Capture the cell that displays the provided text and extract its (X, Y) central coordinate. 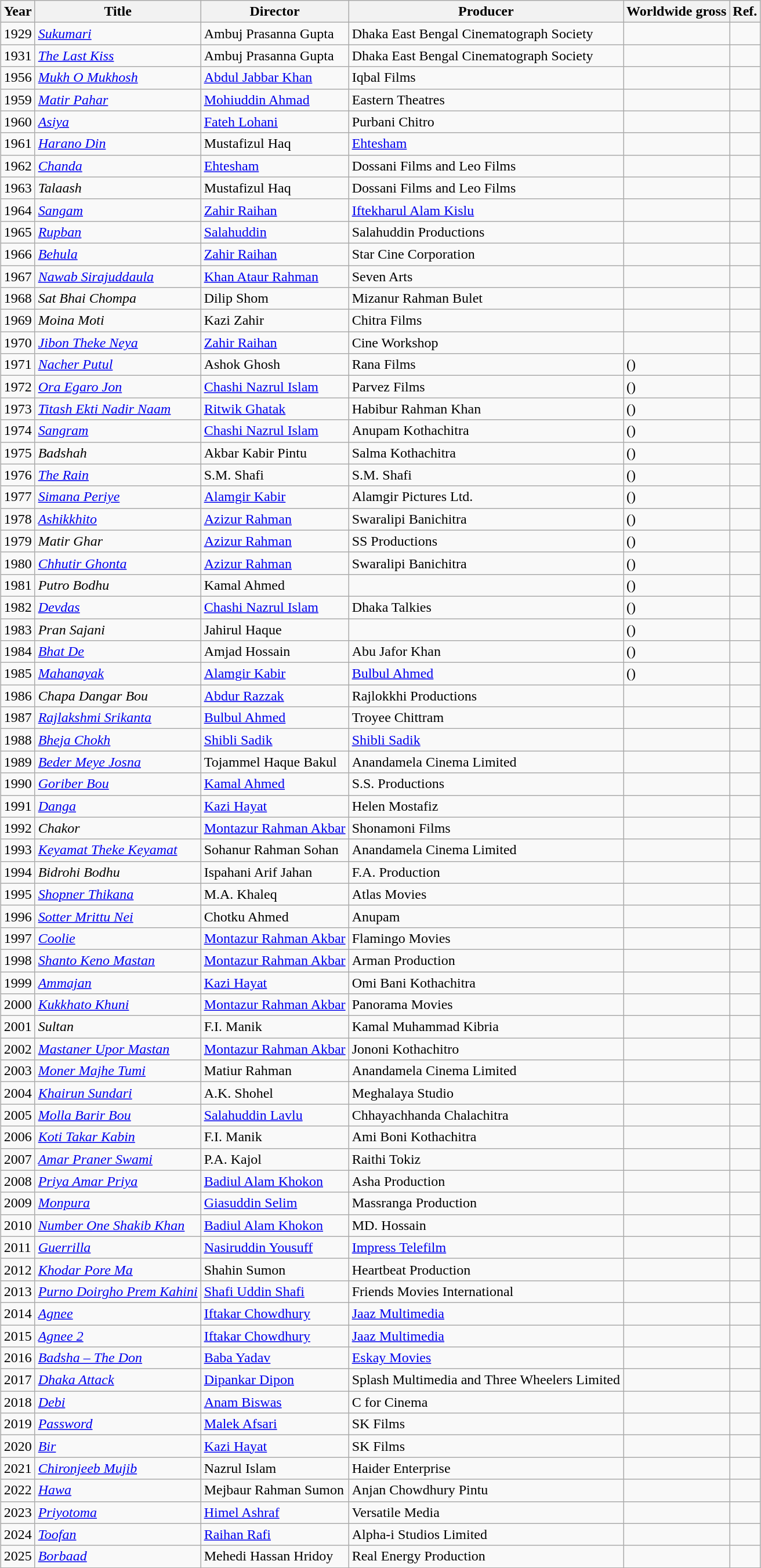
2025 (17, 1556)
1959 (17, 100)
2014 (17, 1313)
1988 (17, 740)
Ispahani Arif Jahan (275, 872)
2010 (17, 1225)
2019 (17, 1424)
1986 (17, 696)
2007 (17, 1159)
Producer (486, 12)
Number One Shakib Khan (118, 1225)
1973 (17, 409)
Alpha-i Studios Limited (486, 1534)
Purbani Chitro (486, 122)
1995 (17, 894)
Mukh O Mukhosh (118, 78)
1969 (17, 321)
Raithi Tokiz (486, 1159)
Badsha – The Don (118, 1358)
2002 (17, 1049)
1984 (17, 652)
Koti Takar Kabin (118, 1137)
1993 (17, 850)
Giasuddin Selim (275, 1203)
Ashikkhito (118, 519)
Iftekharul Alam Kislu (486, 210)
Seven Arts (486, 277)
Salma Kothachitra (486, 453)
Sotter Mrittu Nei (118, 916)
Shahin Sumon (275, 1269)
Mohiuddin Ahmad (275, 100)
Bhat De (118, 652)
2016 (17, 1358)
2006 (17, 1137)
Anjan Chowdhury Pintu (486, 1490)
Amar Praner Swami (118, 1159)
2008 (17, 1181)
Splash Multimedia and Three Wheelers Limited (486, 1380)
Dilip Shom (275, 299)
Nacher Putul (118, 365)
Haider Enterprise (486, 1468)
Heartbeat Production (486, 1269)
2001 (17, 1027)
Mastaner Upor Mastan (118, 1049)
1960 (17, 122)
Bir (118, 1446)
Dhaka Attack (118, 1380)
1967 (17, 277)
Panorama Movies (486, 1005)
1989 (17, 762)
Raihan Rafi (275, 1534)
Sohanur Rahman Sohan (275, 850)
Meghalaya Studio (486, 1093)
Salahuddin Lavlu (275, 1115)
1998 (17, 960)
Anupam (486, 916)
SS Productions (486, 541)
2023 (17, 1512)
Mizanur Rahman Bulet (486, 299)
Ammajan (118, 983)
1979 (17, 541)
Toofan (118, 1534)
Asiya (118, 122)
1999 (17, 983)
Nawab Sirajuddaula (118, 277)
Khodar Pore Ma (118, 1269)
Coolie (118, 938)
Chotku Ahmed (275, 916)
1975 (17, 453)
Talaash (118, 188)
1962 (17, 166)
Hawa (118, 1490)
Abdur Razzak (275, 696)
Omi Bani Kothachitra (486, 983)
Rajlokkhi Productions (486, 696)
Rajlakshmi Srikanta (118, 718)
Sukumari (118, 34)
1974 (17, 431)
1978 (17, 519)
Purno Doirgho Prem Kahini (118, 1291)
Ora Egaro Jon (118, 387)
Ami Boni Kothachitra (486, 1137)
Dhaka Talkies (486, 607)
S.S. Productions (486, 784)
P.A. Kajol (275, 1159)
2013 (17, 1291)
Matir Pahar (118, 100)
1987 (17, 718)
Chhayachhanda Chalachitra (486, 1115)
2020 (17, 1446)
Khairun Sundari (118, 1093)
Nasiruddin Yousuff (275, 1247)
Pran Sajani (118, 629)
Shanto Keno Mastan (118, 960)
Beder Meye Josna (118, 762)
1970 (17, 343)
2012 (17, 1269)
Putro Bodhu (118, 585)
Dipankar Dipon (275, 1380)
Sat Bhai Chompa (118, 299)
Harano Din (118, 144)
MD. Hossain (486, 1225)
1968 (17, 299)
Cine Workshop (486, 343)
1997 (17, 938)
Bidrohi Bodhu (118, 872)
A.K. Shohel (275, 1093)
Title (118, 12)
Fateh Lohani (275, 122)
1985 (17, 674)
Chironjeeb Mujib (118, 1468)
Titash Ekti Nadir Naam (118, 409)
Eskay Movies (486, 1358)
Simana Periye (118, 497)
Rupban (118, 232)
Director (275, 12)
Nazrul Islam (275, 1468)
Alamgir Pictures Ltd. (486, 497)
Borbaad (118, 1556)
1991 (17, 806)
Atlas Movies (486, 894)
Sultan (118, 1027)
Helen Mostafiz (486, 806)
Troyee Chittram (486, 718)
2018 (17, 1402)
Behula (118, 254)
Devdas (118, 607)
Molla Barir Bou (118, 1115)
Iqbal Films (486, 78)
Salahuddin (275, 232)
Debi (118, 1402)
Star Cine Corporation (486, 254)
Eastern Theatres (486, 100)
1980 (17, 563)
Moina Moti (118, 321)
1996 (17, 916)
Asha Production (486, 1181)
Priyotoma (118, 1512)
Password (118, 1424)
1961 (17, 144)
Goriber Bou (118, 784)
Shopner Thikana (118, 894)
Moner Majhe Tumi (118, 1071)
2009 (17, 1203)
Himel Ashraf (275, 1512)
1966 (17, 254)
1981 (17, 585)
1992 (17, 828)
Friends Movies International (486, 1291)
Sangram (118, 431)
C for Cinema (486, 1402)
Kukkhato Khuni (118, 1005)
2011 (17, 1247)
1964 (17, 210)
Chakor (118, 828)
Chanda (118, 166)
Mejbaur Rahman Sumon (275, 1490)
2021 (17, 1468)
Malek Afsari (275, 1424)
The Last Kiss (118, 56)
Salahuddin Productions (486, 232)
Shafi Uddin Shafi (275, 1291)
2004 (17, 1093)
1965 (17, 232)
The Rain (118, 475)
Abdul Jabbar Khan (275, 78)
Year (17, 12)
Guerrilla (118, 1247)
1982 (17, 607)
Anupam Kothachitra (486, 431)
2000 (17, 1005)
Tojammel Haque Bakul (275, 762)
Kazi Zahir (275, 321)
Impress Telefilm (486, 1247)
1976 (17, 475)
Baba Yadav (275, 1358)
Habibur Rahman Khan (486, 409)
Keyamat Theke Keyamat (118, 850)
Jibon Theke Neya (118, 343)
Arman Production (486, 960)
Abu Jafor Khan (486, 652)
1977 (17, 497)
F.A. Production (486, 872)
1929 (17, 34)
Rana Films (486, 365)
2005 (17, 1115)
1963 (17, 188)
2022 (17, 1490)
Ritwik Ghatak (275, 409)
Badshah (118, 453)
Bheja Chokh (118, 740)
2024 (17, 1534)
Akbar Kabir Pintu (275, 453)
1983 (17, 629)
Mehedi Hassan Hridoy (275, 1556)
Anam Biswas (275, 1402)
Chhutir Ghonta (118, 563)
Versatile Media (486, 1512)
Sangam (118, 210)
Mahanayak (118, 674)
Jononi Kothachitro (486, 1049)
1990 (17, 784)
Danga (118, 806)
Massranga Production (486, 1203)
2015 (17, 1335)
Real Energy Production (486, 1556)
2017 (17, 1380)
Ashok Ghosh (275, 365)
Flamingo Movies (486, 938)
1994 (17, 872)
Agnee (118, 1313)
Chitra Films (486, 321)
Chapa Dangar Bou (118, 696)
Monpura (118, 1203)
Khan Ataur Rahman (275, 277)
Shonamoni Films (486, 828)
1956 (17, 78)
Kamal Muhammad Kibria (486, 1027)
M.A. Khaleq (275, 894)
Amjad Hossain (275, 652)
Matir Ghar (118, 541)
2003 (17, 1071)
Priya Amar Priya (118, 1181)
Matiur Rahman (275, 1071)
Parvez Films (486, 387)
Worldwide gross (676, 12)
Agnee 2 (118, 1335)
Ref. (745, 12)
Jahirul Haque (275, 629)
1972 (17, 387)
1931 (17, 56)
1971 (17, 365)
